Output the (X, Y) coordinate of the center of the cell containing the given text.  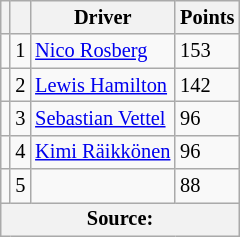
142 (207, 85)
Nico Rosberg (102, 51)
4 (20, 152)
88 (207, 186)
Kimi Räikkönen (102, 152)
Lewis Hamilton (102, 85)
Source: (120, 219)
Driver (102, 17)
5 (20, 186)
Sebastian Vettel (102, 118)
153 (207, 51)
2 (20, 85)
Points (207, 17)
3 (20, 118)
1 (20, 51)
